Capture the cell that displays the provided text and extract its (x, y) central coordinate. 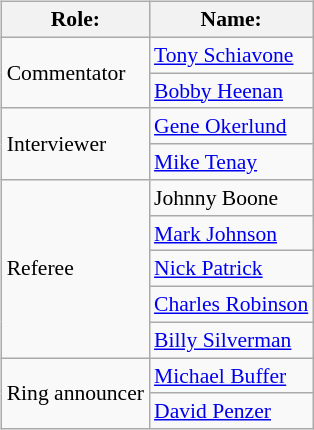
Billy Silverman (231, 340)
Mike Tenay (231, 162)
David Penzer (231, 411)
Role: (76, 20)
Referee (76, 269)
Charles Robinson (231, 305)
Bobby Heenan (231, 91)
Interviewer (76, 144)
Name: (231, 20)
Gene Okerlund (231, 126)
Mark Johnson (231, 233)
Nick Patrick (231, 269)
Johnny Boone (231, 198)
Michael Buffer (231, 376)
Ring announcer (76, 394)
Commentator (76, 72)
Tony Schiavone (231, 55)
